Output the (X, Y) coordinate of the center of the cell containing the given text.  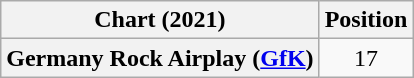
Position (366, 20)
17 (366, 58)
Chart (2021) (160, 20)
Germany Rock Airplay (GfK) (160, 58)
